Return the [x, y] coordinate for the center point of the cell that contains the specified text.  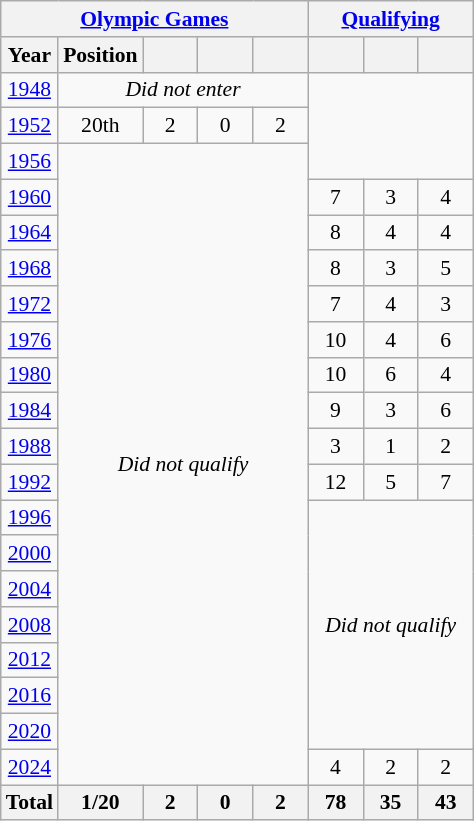
2012 [30, 660]
1992 [30, 482]
35 [390, 803]
1956 [30, 162]
2024 [30, 767]
1972 [30, 304]
78 [336, 803]
1 [390, 447]
1988 [30, 447]
Qualifying [390, 19]
9 [336, 411]
1984 [30, 411]
2020 [30, 732]
20th [100, 126]
Olympic Games [154, 19]
1980 [30, 375]
1952 [30, 126]
2004 [30, 589]
Total [30, 803]
Position [100, 55]
Year [30, 55]
43 [446, 803]
1976 [30, 340]
1948 [30, 90]
2016 [30, 696]
1960 [30, 197]
1964 [30, 233]
1/20 [100, 803]
12 [336, 482]
2008 [30, 625]
2000 [30, 554]
1968 [30, 269]
1996 [30, 518]
Did not enter [183, 90]
